Pinpoint the cell where the given text exists, returning its (X, Y) midpoint coordinate. 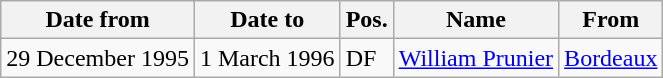
Name (476, 20)
Bordeaux (611, 58)
From (611, 20)
29 December 1995 (98, 58)
Date from (98, 20)
DF (366, 58)
William Prunier (476, 58)
Pos. (366, 20)
1 March 1996 (267, 58)
Date to (267, 20)
